Output the [X, Y] coordinate of the center of the cell containing the given text.  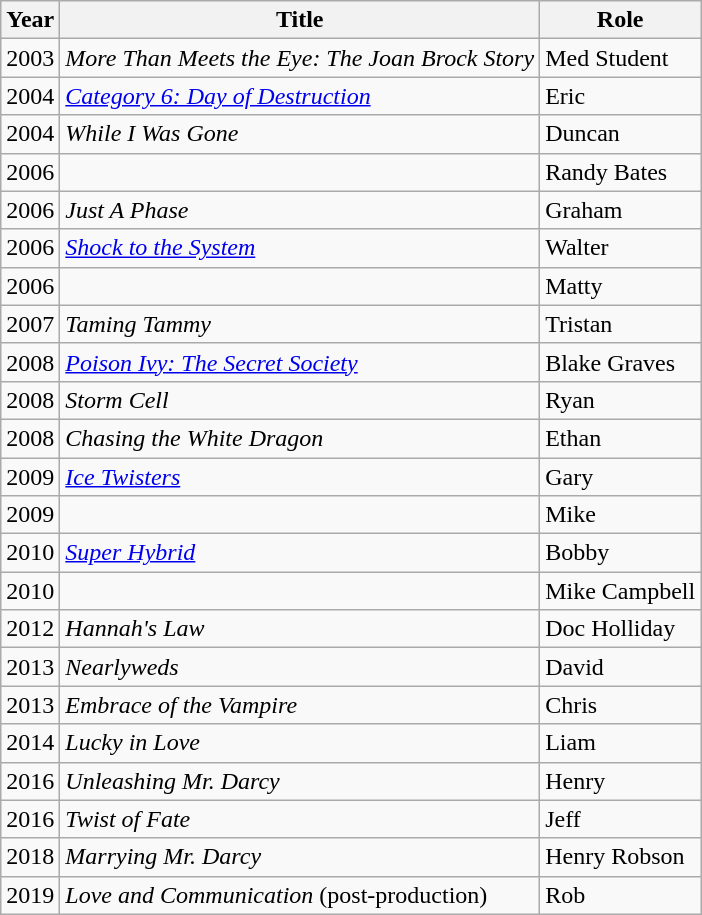
More Than Meets the Eye: The Joan Brock Story [300, 58]
2012 [30, 629]
While I Was Gone [300, 134]
Ryan [620, 400]
Mike Campbell [620, 591]
David [620, 667]
Just A Phase [300, 210]
Tristan [620, 324]
Bobby [620, 553]
Taming Tammy [300, 324]
Nearlyweds [300, 667]
2003 [30, 58]
2014 [30, 743]
Unleashing Mr. Darcy [300, 781]
Randy Bates [620, 172]
Category 6: Day of Destruction [300, 96]
Storm Cell [300, 400]
Med Student [620, 58]
Graham [620, 210]
Twist of Fate [300, 819]
Poison Ivy: The Secret Society [300, 362]
Chasing the White Dragon [300, 438]
2019 [30, 895]
Matty [620, 286]
Lucky in Love [300, 743]
Blake Graves [620, 362]
Love and Communication (post-production) [300, 895]
Liam [620, 743]
Rob [620, 895]
Embrace of the Vampire [300, 705]
Chris [620, 705]
Hannah's Law [300, 629]
Role [620, 20]
2007 [30, 324]
Mike [620, 515]
Walter [620, 248]
Doc Holliday [620, 629]
Title [300, 20]
Eric [620, 96]
Shock to the System [300, 248]
Henry Robson [620, 857]
2018 [30, 857]
Ethan [620, 438]
Super Hybrid [300, 553]
Year [30, 20]
Duncan [620, 134]
Marrying Mr. Darcy [300, 857]
Henry [620, 781]
Ice Twisters [300, 477]
Jeff [620, 819]
Gary [620, 477]
